For the text-containing cell, return its midpoint in [x, y] coordinate format. 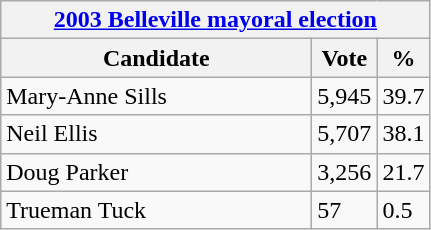
2003 Belleville mayoral election [216, 20]
3,256 [344, 172]
Mary-Anne Sills [156, 96]
Candidate [156, 58]
Doug Parker [156, 172]
21.7 [404, 172]
5,707 [344, 134]
5,945 [344, 96]
% [404, 58]
Trueman Tuck [156, 210]
57 [344, 210]
39.7 [404, 96]
Neil Ellis [156, 134]
0.5 [404, 210]
Vote [344, 58]
38.1 [404, 134]
